Return the [X, Y] coordinate for the center point of the cell that contains the specified text.  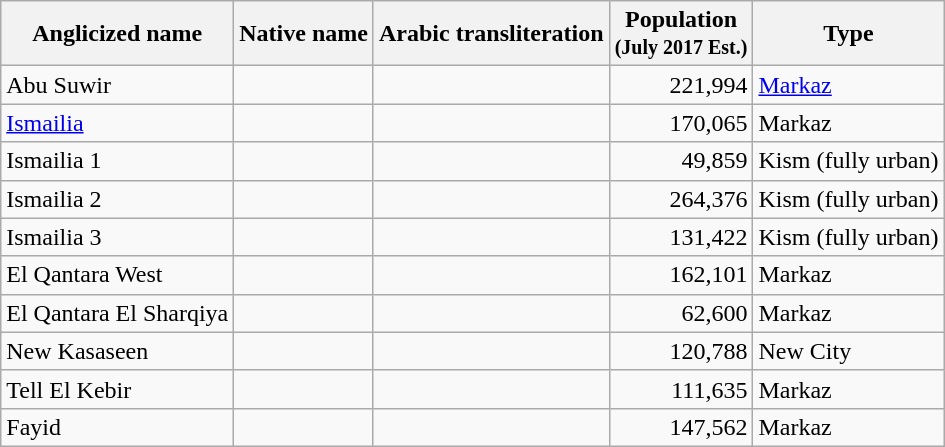
Fayid [118, 427]
49,859 [681, 161]
221,994 [681, 85]
170,065 [681, 123]
120,788 [681, 351]
Ismailia [118, 123]
62,600 [681, 313]
Anglicized name [118, 34]
131,422 [681, 237]
111,635 [681, 389]
El Qantara West [118, 275]
Ismailia 3 [118, 237]
Tell El Kebir [118, 389]
New Kasaseen [118, 351]
Population(July 2017 Est.) [681, 34]
264,376 [681, 199]
162,101 [681, 275]
Abu Suwir [118, 85]
Type [848, 34]
Arabic transliteration [491, 34]
El Qantara El Sharqiya [118, 313]
New City [848, 351]
Native name [304, 34]
Ismailia 1 [118, 161]
Ismailia 2 [118, 199]
147,562 [681, 427]
